Search for the cell housing the specified text and yield its [X, Y] center coordinate. 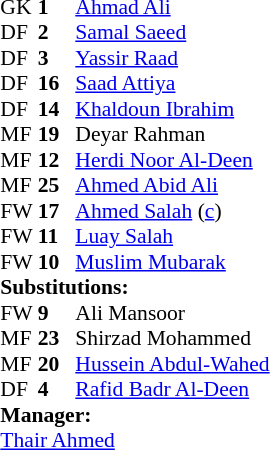
Manager: [134, 415]
16 [57, 83]
17 [57, 211]
Shirzad Mohammed [172, 339]
Khaldoun Ibrahim [172, 109]
Luay Salah [172, 237]
Yassir Raad [172, 58]
23 [57, 339]
12 [57, 160]
3 [57, 58]
Deyar Rahman [172, 135]
Muslim Mubarak [172, 262]
Ali Mansoor [172, 313]
19 [57, 135]
Herdi Noor Al-Deen [172, 160]
2 [57, 33]
Ahmed Salah (c) [172, 211]
Samal Saeed [172, 33]
25 [57, 185]
Hussein Abdul-Wahed [172, 364]
Ahmed Abid Ali [172, 185]
9 [57, 313]
10 [57, 262]
11 [57, 237]
14 [57, 109]
Rafid Badr Al-Deen [172, 389]
4 [57, 389]
Saad Attiya [172, 83]
20 [57, 364]
Substitutions: [134, 287]
